Extract the [X, Y] coordinate from the center of the cell holding the provided text.  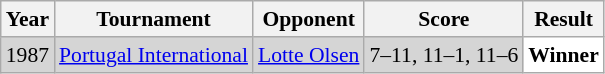
Portugal International [154, 55]
Lotte Olsen [308, 55]
Opponent [308, 19]
Score [444, 19]
7–11, 11–1, 11–6 [444, 55]
Result [564, 19]
1987 [28, 55]
Tournament [154, 19]
Year [28, 19]
Winner [564, 55]
